Return (x, y) of the center of cell containing provided text 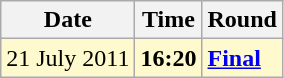
16:20 (168, 58)
Time (168, 20)
Round (242, 20)
Final (242, 58)
21 July 2011 (68, 58)
Date (68, 20)
